Determine the (x, y) coordinate at the center of the cell enclosing the given text.  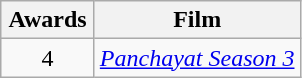
Film (197, 20)
4 (48, 58)
Panchayat Season 3 (197, 58)
Awards (48, 20)
